Return (x, y) of the center of cell containing provided text 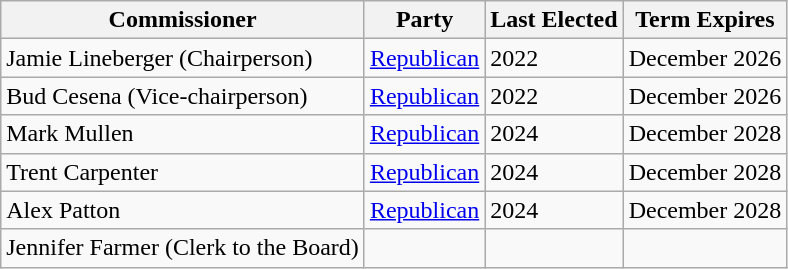
Bud Cesena (Vice-chairperson) (183, 96)
Term Expires (705, 20)
Mark Mullen (183, 134)
Jennifer Farmer (Clerk to the Board) (183, 248)
Party (424, 20)
Commissioner (183, 20)
Alex Patton (183, 210)
Jamie Lineberger (Chairperson) (183, 58)
Last Elected (554, 20)
Trent Carpenter (183, 172)
